From the cell containing the given text, extract its center point as (x, y) coordinate. 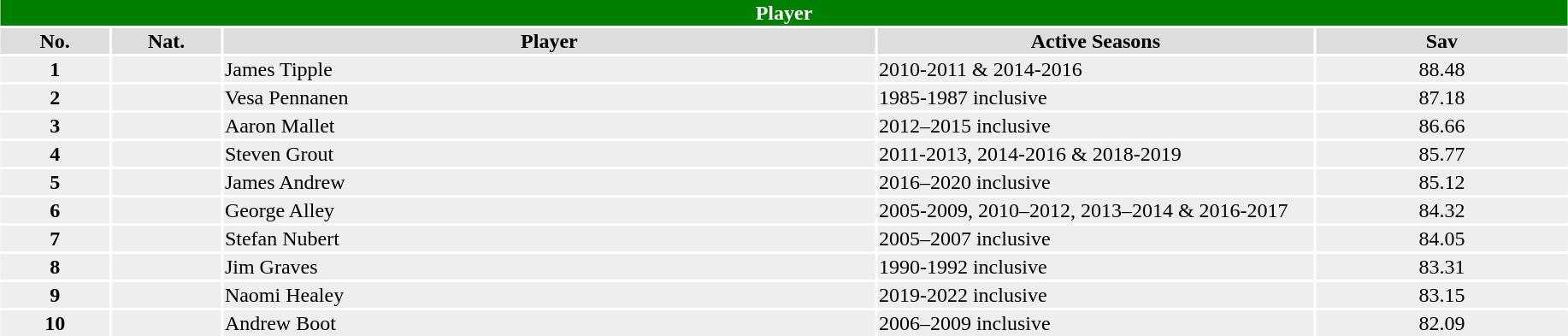
2005-2009, 2010–2012, 2013–2014 & 2016-2017 (1095, 210)
Aaron Mallet (549, 126)
2006–2009 inclusive (1095, 323)
Jim Graves (549, 267)
Sav (1441, 41)
83.15 (1441, 295)
83.31 (1441, 267)
9 (55, 295)
5 (55, 182)
85.77 (1441, 154)
84.32 (1441, 210)
10 (55, 323)
George Alley (549, 210)
2 (55, 97)
Andrew Boot (549, 323)
6 (55, 210)
Naomi Healey (549, 295)
82.09 (1441, 323)
88.48 (1441, 69)
James Tipple (549, 69)
Nat. (166, 41)
1990-1992 inclusive (1095, 267)
James Andrew (549, 182)
2005–2007 inclusive (1095, 239)
1985-1987 inclusive (1095, 97)
Vesa Pennanen (549, 97)
8 (55, 267)
84.05 (1441, 239)
7 (55, 239)
1 (55, 69)
2012–2015 inclusive (1095, 126)
3 (55, 126)
2019-2022 inclusive (1095, 295)
No. (55, 41)
Active Seasons (1095, 41)
4 (55, 154)
87.18 (1441, 97)
2011-2013, 2014-2016 & 2018-2019 (1095, 154)
2016–2020 inclusive (1095, 182)
Steven Grout (549, 154)
85.12 (1441, 182)
Stefan Nubert (549, 239)
86.66 (1441, 126)
2010-2011 & 2014-2016 (1095, 69)
